For the text-containing cell, return its midpoint in (x, y) coordinate format. 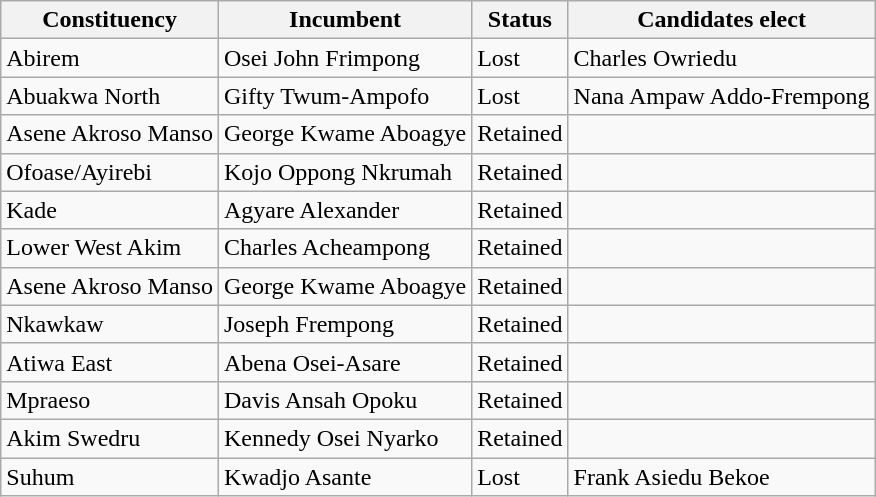
Abuakwa North (110, 96)
Incumbent (344, 20)
Davis Ansah Opoku (344, 400)
Status (520, 20)
Kwadjo Asante (344, 477)
Lower West Akim (110, 248)
Candidates elect (722, 20)
Charles Acheampong (344, 248)
Constituency (110, 20)
Abena Osei-Asare (344, 362)
Agyare Alexander (344, 210)
Kade (110, 210)
Atiwa East (110, 362)
Kojo Oppong Nkrumah (344, 172)
Akim Swedru (110, 438)
Joseph Frempong (344, 324)
Nana Ampaw Addo-Frempong (722, 96)
Ofoase/Ayirebi (110, 172)
Mpraeso (110, 400)
Gifty Twum-Ampofo (344, 96)
Nkawkaw (110, 324)
Abirem (110, 58)
Suhum (110, 477)
Osei John Frimpong (344, 58)
Frank Asiedu Bekoe (722, 477)
Kennedy Osei Nyarko (344, 438)
Charles Owriedu (722, 58)
